Scan for the cell matching the given text and deliver its (x, y) coordinate at center. 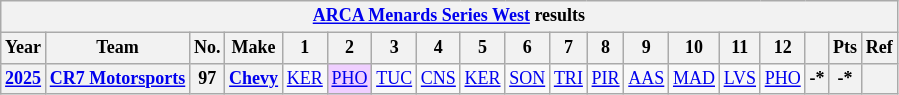
No. (208, 48)
12 (782, 48)
9 (646, 48)
Chevy (254, 78)
MAD (694, 78)
2 (350, 48)
SON (528, 78)
CNS (438, 78)
1 (304, 48)
10 (694, 48)
AAS (646, 78)
4 (438, 48)
Pts (846, 48)
2025 (24, 78)
Ref (879, 48)
11 (740, 48)
LVS (740, 78)
TUC (394, 78)
97 (208, 78)
PIR (606, 78)
Make (254, 48)
Year (24, 48)
CR7 Motorsports (117, 78)
8 (606, 48)
Team (117, 48)
5 (482, 48)
6 (528, 48)
3 (394, 48)
ARCA Menards Series West results (449, 16)
TRI (569, 78)
7 (569, 48)
